Scan for the cell matching the given text and deliver its (x, y) coordinate at center. 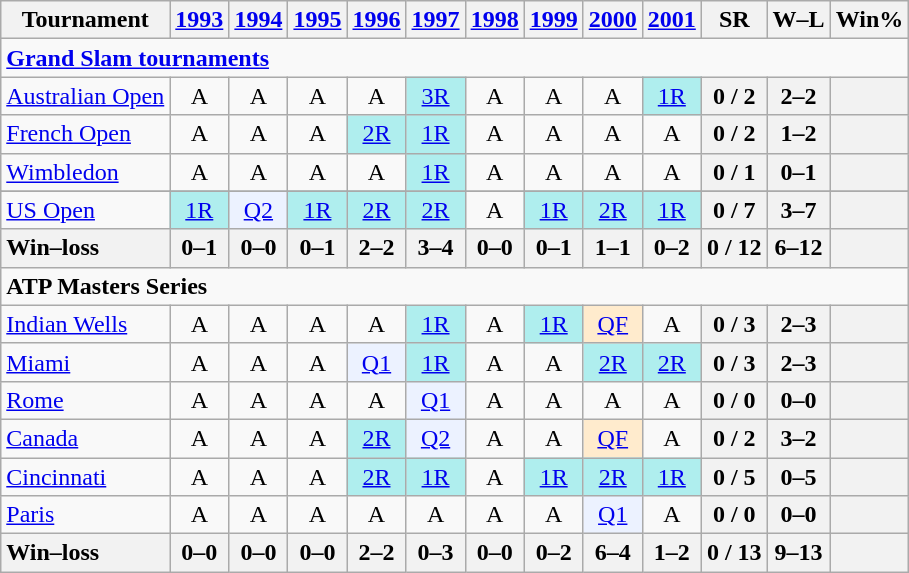
French Open (86, 134)
0 / 7 (734, 210)
0 / 13 (734, 553)
0 / 1 (734, 172)
1996 (376, 20)
3–4 (436, 248)
1–1 (612, 248)
0–3 (436, 553)
1994 (258, 20)
6–4 (612, 553)
W–L (798, 20)
Grand Slam tournaments (455, 58)
2001 (672, 20)
Indian Wells (86, 324)
Canada (86, 438)
3–7 (798, 210)
Rome (86, 400)
1998 (494, 20)
US Open (86, 210)
6–12 (798, 248)
0 / 5 (734, 477)
2000 (612, 20)
9–13 (798, 553)
1995 (318, 20)
3R (436, 96)
1993 (200, 20)
Tournament (86, 20)
Wimbledon (86, 172)
Cincinnati (86, 477)
1997 (436, 20)
1999 (554, 20)
Miami (86, 362)
0 / 12 (734, 248)
Paris (86, 515)
SR (734, 20)
Win% (870, 20)
3–2 (798, 438)
ATP Masters Series (455, 286)
0–5 (798, 477)
Australian Open (86, 96)
